Search for the cell housing the specified text and yield its (X, Y) center coordinate. 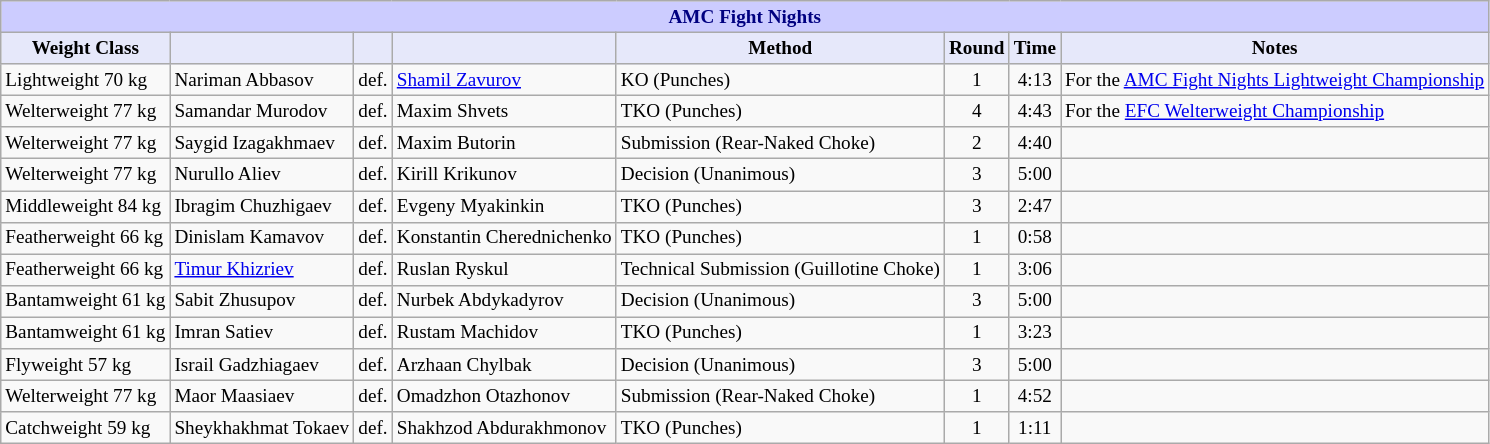
Omadzhon Otazhonov (504, 396)
3:23 (1034, 333)
4:43 (1034, 111)
4 (976, 111)
Nurbek Abdykadyrov (504, 301)
3:06 (1034, 270)
Ibragim Chuzhigaev (262, 206)
Lightweight 70 kg (86, 80)
Shamil Zavurov (504, 80)
Maor Maasiaev (262, 396)
Catchweight 59 kg (86, 428)
4:52 (1034, 396)
Timur Khizriev (262, 270)
Sabit Zhusupov (262, 301)
Time (1034, 48)
Sheykhakhmat Tokaev (262, 428)
Maxim Shvets (504, 111)
AMC Fight Nights (745, 17)
For the AMC Fight Nights Lightweight Championship (1274, 80)
Notes (1274, 48)
4:13 (1034, 80)
Nurullo Aliev (262, 175)
0:58 (1034, 238)
Saygid Izagakhmaev (262, 143)
KO (Punches) (780, 80)
Rustam Machidov (504, 333)
Technical Submission (Guillotine Choke) (780, 270)
Arzhaan Chylbak (504, 365)
Flyweight 57 kg (86, 365)
Kirill Krikunov (504, 175)
Nariman Abbasov (262, 80)
Imran Satiev (262, 333)
Weight Class (86, 48)
Method (780, 48)
Samandar Murodov (262, 111)
4:40 (1034, 143)
Maxim Butorin (504, 143)
Shakhzod Abdurakhmonov (504, 428)
Evgeny Myakinkin (504, 206)
1:11 (1034, 428)
2:47 (1034, 206)
2 (976, 143)
Dinislam Kamavov (262, 238)
For the EFC Welterweight Championship (1274, 111)
Ruslan Ryskul (504, 270)
Round (976, 48)
Konstantin Cherednichenko (504, 238)
Israil Gadzhiagaev (262, 365)
Middleweight 84 kg (86, 206)
